Provide the (x, y) coordinate of the cell's center where the given text is located.  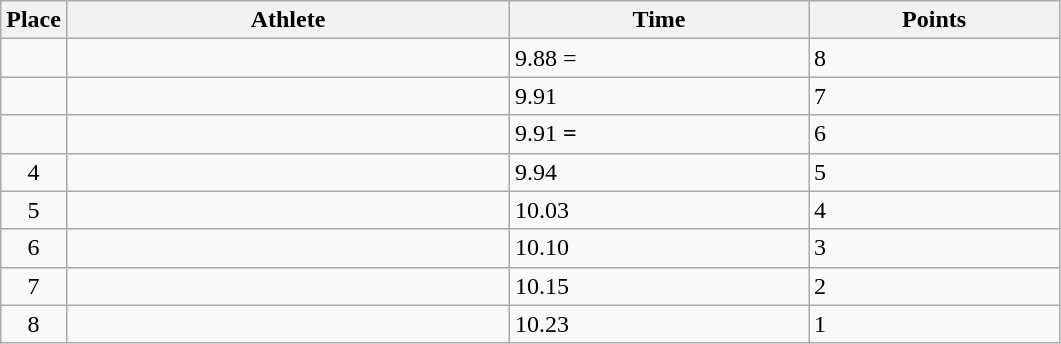
10.10 (660, 248)
Time (660, 20)
9.91 = (660, 134)
10.03 (660, 210)
9.88 = (660, 58)
2 (934, 286)
9.91 (660, 96)
9.94 (660, 172)
3 (934, 248)
Points (934, 20)
Athlete (288, 20)
10.15 (660, 286)
10.23 (660, 324)
Place (34, 20)
1 (934, 324)
